From the cell containing the given text, extract its center point as (x, y) coordinate. 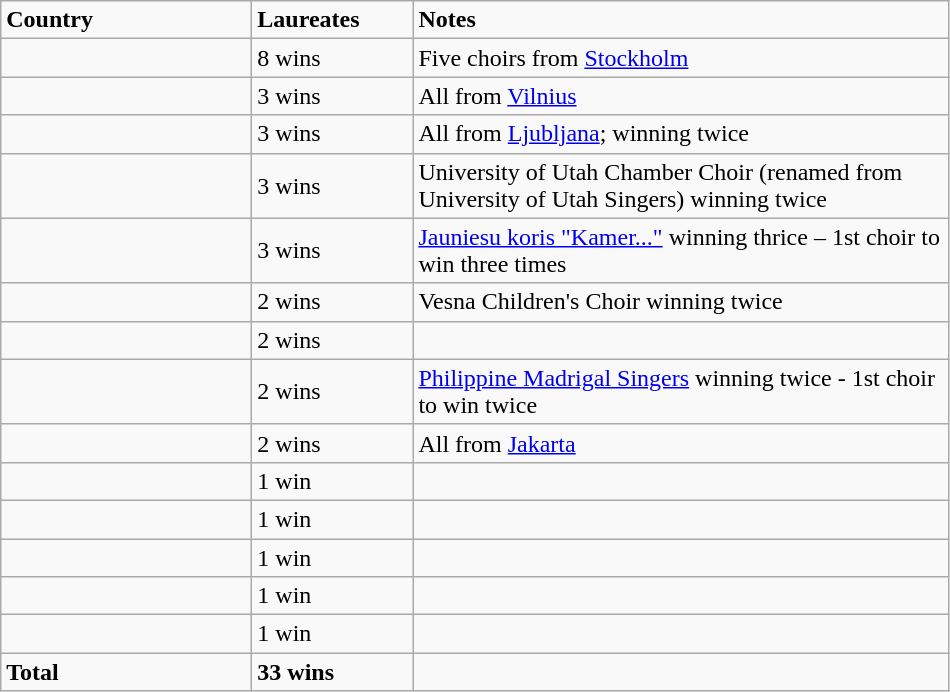
33 wins (332, 672)
8 wins (332, 58)
Philippine Madrigal Singers winning twice - 1st choir to win twice (681, 392)
All from Vilnius (681, 96)
Total (126, 672)
Notes (681, 20)
Laureates (332, 20)
Country (126, 20)
All from Jakarta (681, 443)
Jauniesu koris "Kamer..." winning thrice – 1st choir to win three times (681, 250)
Vesna Children's Choir winning twice (681, 302)
University of Utah Chamber Choir (renamed from University of Utah Singers) winning twice (681, 186)
Five choirs from Stockholm (681, 58)
All from Ljubljana; winning twice (681, 134)
